Extract the (X, Y) coordinate from the center of the cell holding the provided text.  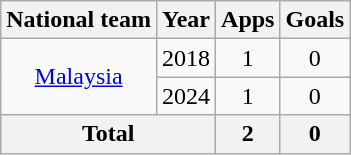
Total (108, 134)
2024 (186, 96)
2 (248, 134)
Apps (248, 20)
Goals (315, 20)
2018 (186, 58)
National team (79, 20)
Malaysia (79, 77)
Year (186, 20)
